Return the [X, Y] coordinate for the center point of the cell that contains the specified text.  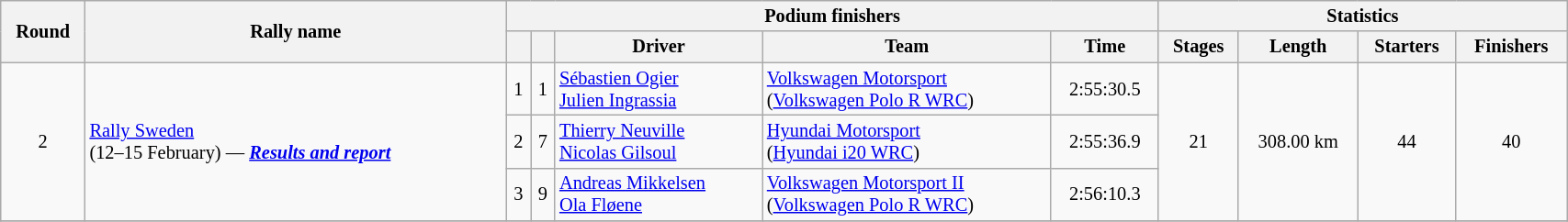
Podium finishers [832, 16]
2:55:30.5 [1104, 89]
Hyundai Motorsport (Hyundai i20 WRC) [907, 141]
308.00 km [1298, 141]
Stages [1198, 47]
Rally name [296, 31]
9 [544, 194]
Starters [1407, 47]
3 [518, 194]
2:56:10.3 [1104, 194]
Sébastien Ogier Julien Ingrassia [659, 89]
21 [1198, 141]
Time [1104, 47]
44 [1407, 141]
Statistics [1362, 16]
Team [907, 47]
Finishers [1512, 47]
40 [1512, 141]
Round [43, 31]
Driver [659, 47]
2:55:36.9 [1104, 141]
7 [544, 141]
Volkswagen Motorsport II (Volkswagen Polo R WRC) [907, 194]
Thierry Neuville Nicolas Gilsoul [659, 141]
Length [1298, 47]
Rally Sweden(12–15 February) — Results and report [296, 141]
Volkswagen Motorsport (Volkswagen Polo R WRC) [907, 89]
Andreas Mikkelsen Ola Fløene [659, 194]
